Output the (X, Y) coordinate of the center of the cell containing the given text.  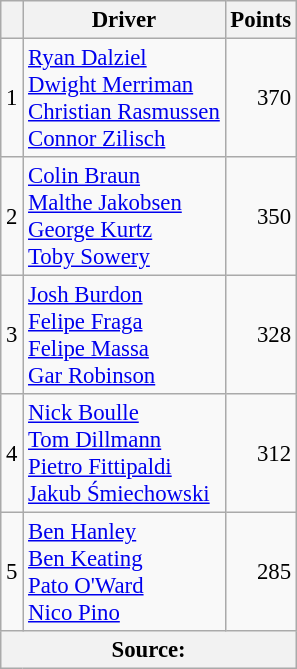
Ryan Dalziel Dwight Merriman Christian Rasmussen Connor Zilisch (124, 98)
350 (260, 216)
4 (12, 454)
Points (260, 20)
312 (260, 454)
Colin Braun Malthe Jakobsen George Kurtz Toby Sowery (124, 216)
5 (12, 572)
Ben Hanley Ben Keating Pato O'Ward Nico Pino (124, 572)
Josh Burdon Felipe Fraga Felipe Massa Gar Robinson (124, 336)
Nick Boulle Tom Dillmann Pietro Fittipaldi Jakub Śmiechowski (124, 454)
328 (260, 336)
Driver (124, 20)
3 (12, 336)
1 (12, 98)
370 (260, 98)
285 (260, 572)
2 (12, 216)
